Determine the [x, y] coordinate at the center of the cell enclosing the given text.  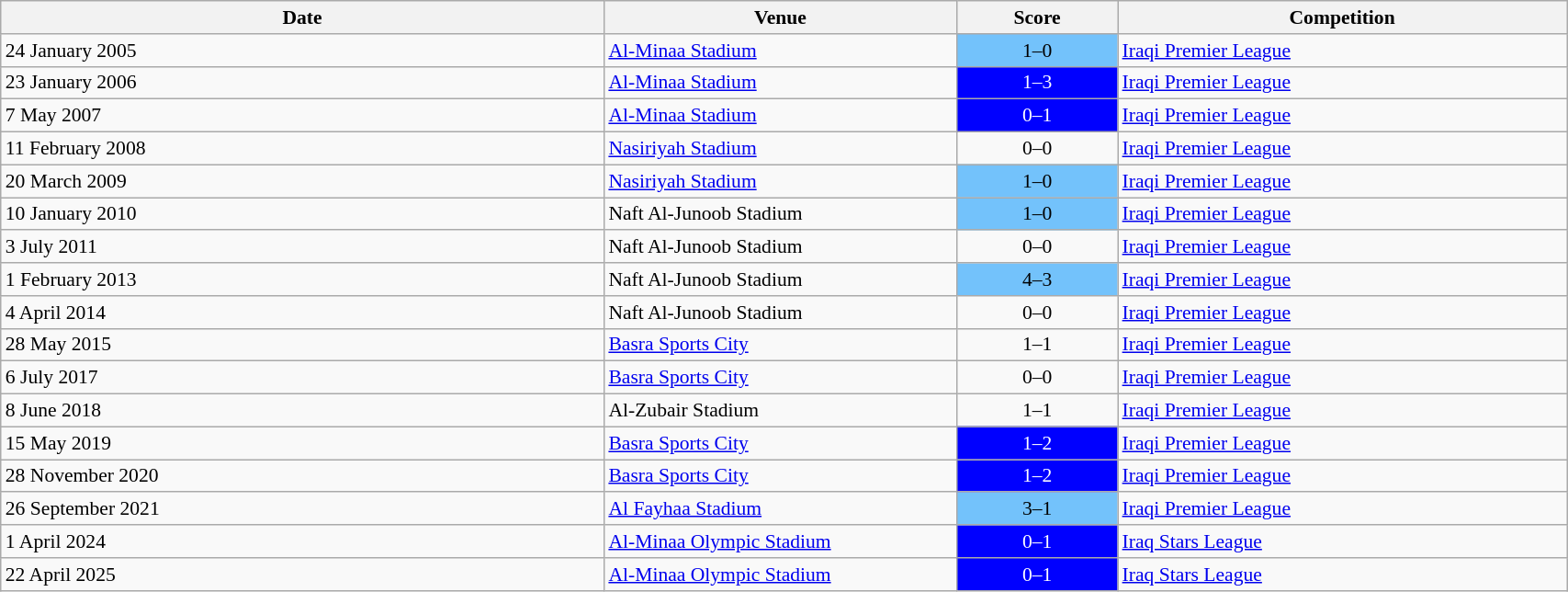
26 September 2021 [303, 509]
7 May 2007 [303, 116]
10 January 2010 [303, 214]
8 June 2018 [303, 411]
1 April 2024 [303, 541]
28 May 2015 [303, 345]
Date [303, 17]
28 November 2020 [303, 476]
Al-Zubair Stadium [780, 411]
15 May 2019 [303, 443]
20 March 2009 [303, 181]
23 January 2006 [303, 83]
11 February 2008 [303, 149]
3–1 [1038, 509]
4–3 [1038, 279]
Competition [1343, 17]
Score [1038, 17]
4 April 2014 [303, 313]
1 February 2013 [303, 279]
22 April 2025 [303, 575]
6 July 2017 [303, 378]
3 July 2011 [303, 247]
1–3 [1038, 83]
24 January 2005 [303, 51]
Venue [780, 17]
Al Fayhaa Stadium [780, 509]
